Extract the [x, y] coordinate from the center of the cell holding the provided text.  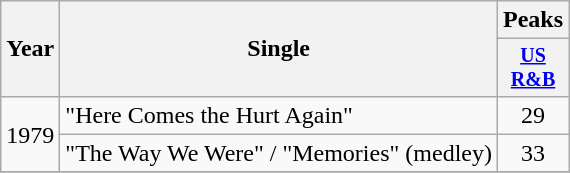
1979 [30, 134]
Peaks [532, 20]
"Here Comes the Hurt Again" [279, 115]
33 [532, 153]
29 [532, 115]
USR&B [532, 68]
"The Way We Were" / "Memories" (medley) [279, 153]
Single [279, 49]
Year [30, 49]
